Locate the cell with the specified text and output its (x, y) center coordinate. 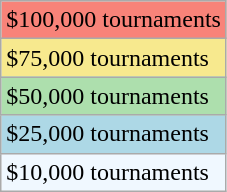
$25,000 tournaments (114, 134)
$100,000 tournaments (114, 20)
$75,000 tournaments (114, 58)
$50,000 tournaments (114, 96)
$10,000 tournaments (114, 172)
